Identify which cell holds the provided text, then report its (X, Y) central coordinate. 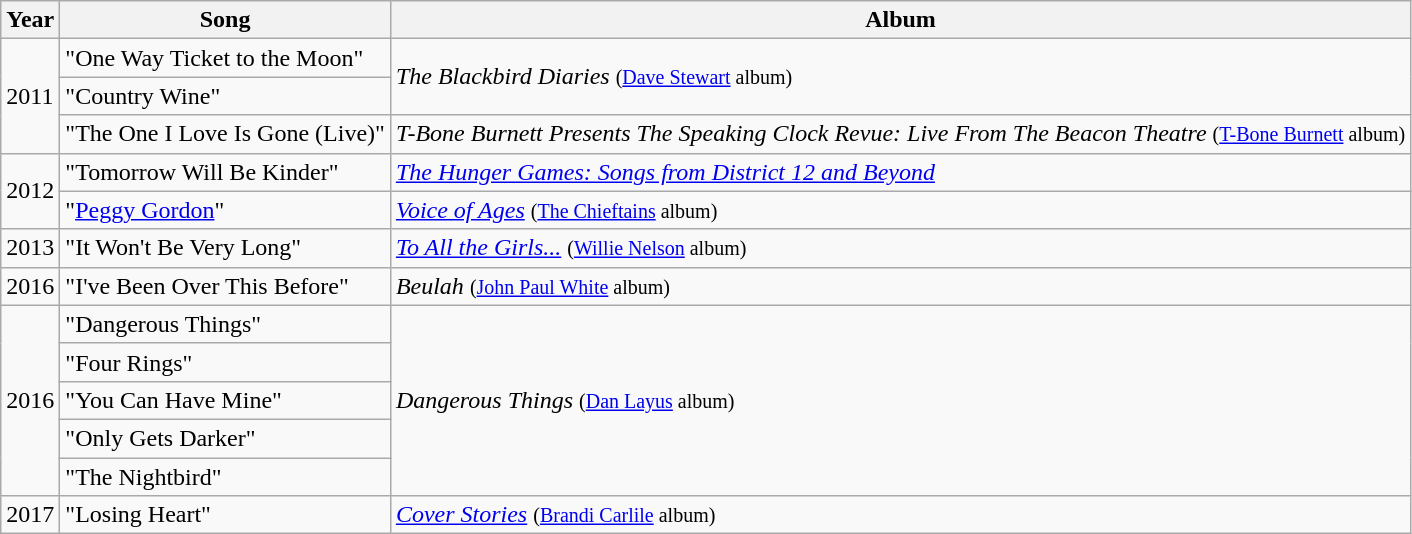
"Losing Heart" (226, 515)
"I've Been Over This Before" (226, 286)
To All the Girls... (Willie Nelson album) (900, 248)
"Four Rings" (226, 362)
"Tomorrow Will Be Kinder" (226, 172)
"The Nightbird" (226, 477)
Year (30, 20)
"Peggy Gordon" (226, 210)
2017 (30, 515)
"Only Gets Darker" (226, 438)
Voice of Ages (The Chieftains album) (900, 210)
Album (900, 20)
"You Can Have Mine" (226, 400)
"One Way Ticket to the Moon" (226, 58)
The Blackbird Diaries (Dave Stewart album) (900, 77)
The Hunger Games: Songs from District 12 and Beyond (900, 172)
"Country Wine" (226, 96)
2012 (30, 191)
Song (226, 20)
2013 (30, 248)
Beulah (John Paul White album) (900, 286)
Cover Stories (Brandi Carlile album) (900, 515)
"The One I Love Is Gone (Live)" (226, 134)
2011 (30, 96)
"Dangerous Things" (226, 324)
Dangerous Things (Dan Layus album) (900, 400)
T-Bone Burnett Presents The Speaking Clock Revue: Live From The Beacon Theatre (T-Bone Burnett album) (900, 134)
"It Won't Be Very Long" (226, 248)
